Locate the cell with the specified text and output its [x, y] center coordinate. 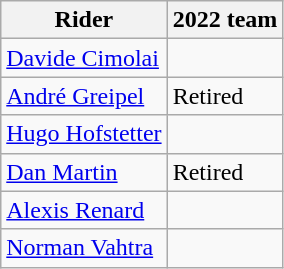
Alexis Renard [84, 210]
2022 team [225, 20]
Dan Martin [84, 172]
Hugo Hofstetter [84, 134]
Norman Vahtra [84, 248]
André Greipel [84, 96]
Davide Cimolai [84, 58]
Rider [84, 20]
